From the cell containing the given text, extract its center point as (X, Y) coordinate. 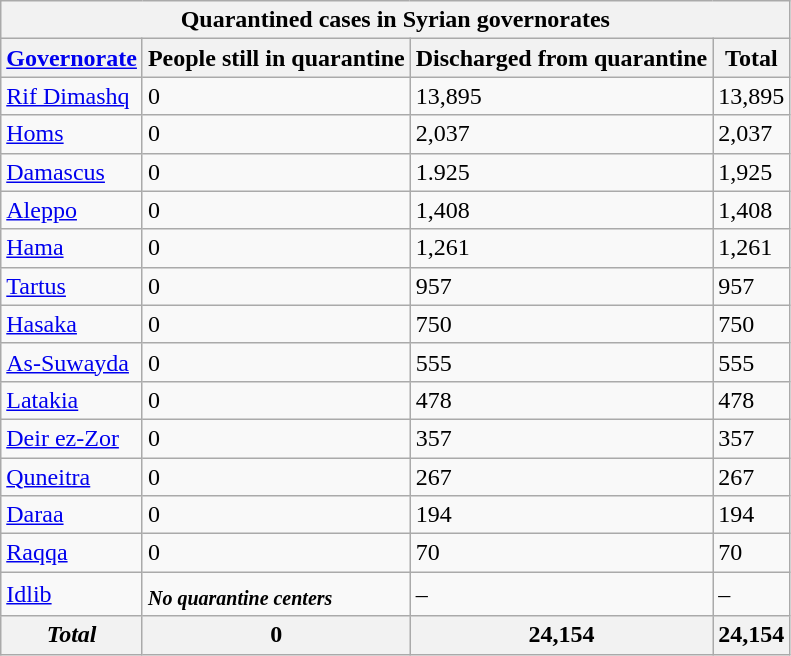
Quneitra (72, 477)
Discharged from quarantine (562, 58)
1.925 (562, 172)
Homs (72, 134)
Tartus (72, 286)
Rif Dimashq (72, 96)
Quarantined cases in Syrian governorates (396, 20)
People still in quarantine (276, 58)
As-Suwayda (72, 362)
Daraa (72, 515)
Hasaka (72, 324)
Latakia (72, 400)
Governorate (72, 58)
No quarantine centers (276, 594)
Raqqa (72, 553)
Deir ez-Zor (72, 438)
Damascus (72, 172)
Hama (72, 248)
Idlib (72, 594)
1,925 (752, 172)
Aleppo (72, 210)
